Identify which cell holds the provided text, then report its (x, y) central coordinate. 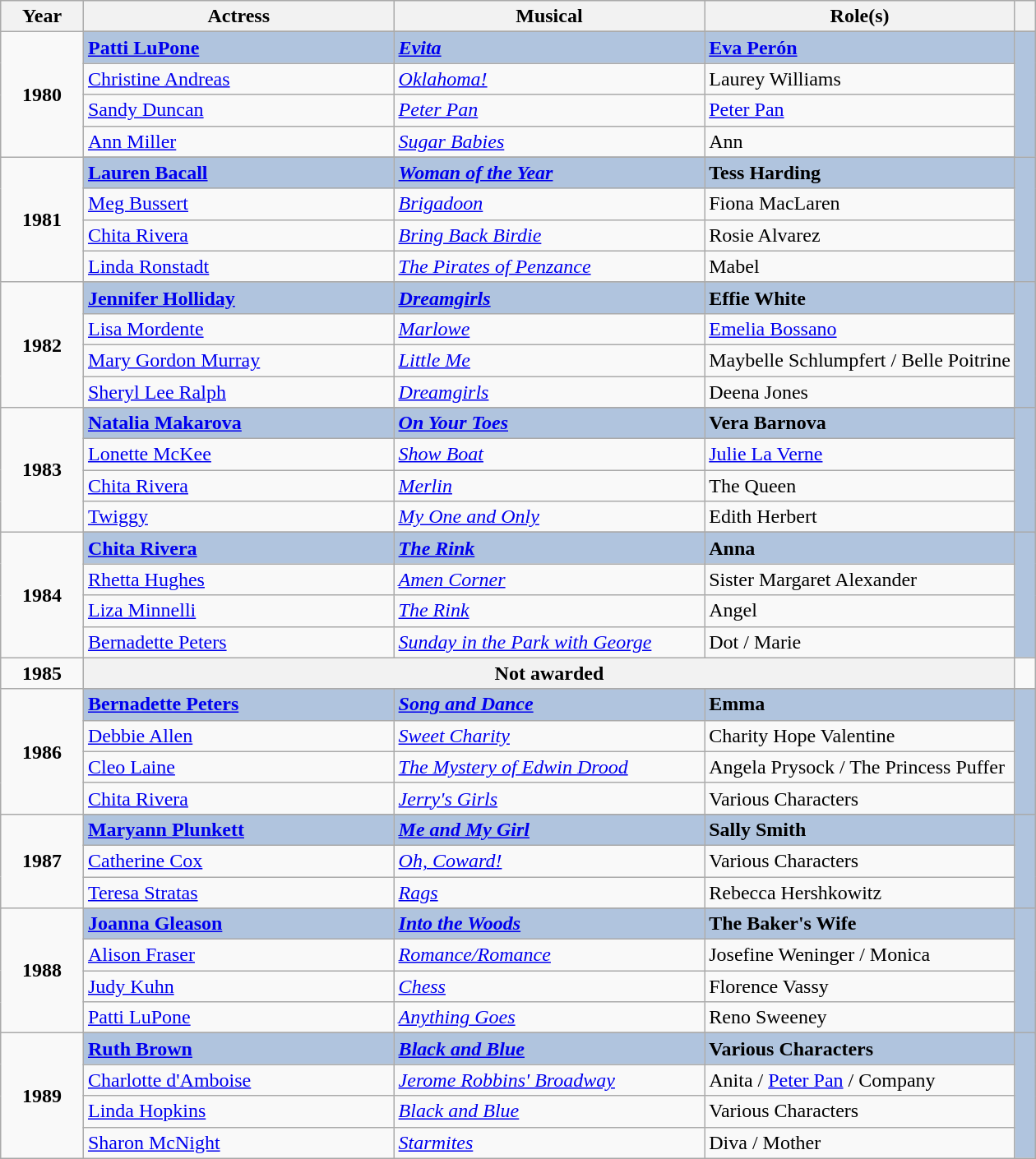
Lonette McKee (238, 455)
1980 (43, 95)
Jerome Robbins' Broadway (549, 1080)
The Queen (860, 486)
Maryann Plunkett (238, 829)
Julie La Verne (860, 455)
Emelia Bossano (860, 329)
Dot / Marie (860, 642)
Tess Harding (860, 173)
The Pirates of Penzance (549, 266)
Angel (860, 611)
1983 (43, 470)
Anita / Peter Pan / Company (860, 1080)
Teresa Stratas (238, 892)
1982 (43, 344)
Joanna Gleason (238, 924)
Diva / Mother (860, 1143)
Maybelle Schlumpfert / Belle Poitrine (860, 360)
Edith Herbert (860, 517)
1984 (43, 595)
Year (43, 16)
Romance/Romance (549, 955)
Into the Woods (549, 924)
Not awarded (549, 673)
Reno Sweeney (860, 1018)
Rags (549, 892)
Vera Barnova (860, 423)
Woman of the Year (549, 173)
On Your Toes (549, 423)
Chess (549, 986)
Role(s) (860, 16)
Mabel (860, 266)
Mary Gordon Murray (238, 360)
Twiggy (238, 517)
Show Boat (549, 455)
Liza Minnelli (238, 611)
1985 (43, 673)
Meg Bussert (238, 204)
Amen Corner (549, 579)
Sugar Babies (549, 141)
Judy Kuhn (238, 986)
1987 (43, 861)
Fiona MacLaren (860, 204)
Ann (860, 141)
Sweet Charity (549, 736)
Eva Perón (860, 48)
1986 (43, 751)
Oh, Coward! (549, 861)
Natalia Makarova (238, 423)
Oklahoma! (549, 79)
Sally Smith (860, 829)
Ann Miller (238, 141)
The Mystery of Edwin Drood (549, 767)
Deena Jones (860, 392)
Brigadoon (549, 204)
Evita (549, 48)
Emma (860, 704)
Florence Vassy (860, 986)
Song and Dance (549, 704)
Rebecca Hershkowitz (860, 892)
1988 (43, 971)
Lisa Mordente (238, 329)
Angela Prysock / The Princess Puffer (860, 767)
Rhetta Hughes (238, 579)
Debbie Allen (238, 736)
Anna (860, 548)
Rosie Alvarez (860, 235)
Jerry's Girls (549, 798)
Sunday in the Park with George (549, 642)
Little Me (549, 360)
Alison Fraser (238, 955)
Linda Ronstadt (238, 266)
Jennifer Holliday (238, 298)
Sharon McNight (238, 1143)
Starmites (549, 1143)
Merlin (549, 486)
Charity Hope Valentine (860, 736)
Actress (238, 16)
Cleo Laine (238, 767)
Ruth Brown (238, 1049)
Catherine Cox (238, 861)
Linda Hopkins (238, 1111)
The Baker's Wife (860, 924)
Effie White (860, 298)
Sister Margaret Alexander (860, 579)
Bring Back Birdie (549, 235)
Me and My Girl (549, 829)
Sheryl Lee Ralph (238, 392)
1981 (43, 219)
Laurey Williams (860, 79)
Christine Andreas (238, 79)
Charlotte d'Amboise (238, 1080)
Sandy Duncan (238, 110)
My One and Only (549, 517)
Josefine Weninger / Monica (860, 955)
1989 (43, 1096)
Anything Goes (549, 1018)
Musical (549, 16)
Marlowe (549, 329)
Lauren Bacall (238, 173)
